Output the (x, y) coordinate of the center of the cell containing the given text.  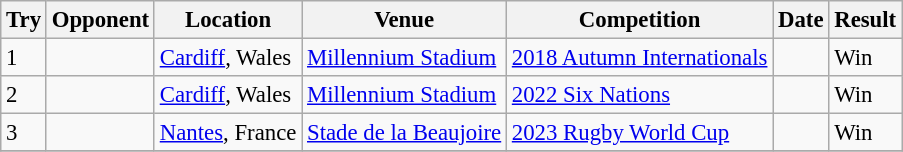
Date (801, 20)
1 (24, 58)
Result (866, 20)
Location (228, 20)
2018 Autumn Internationals (640, 58)
2022 Six Nations (640, 95)
Competition (640, 20)
2023 Rugby World Cup (640, 133)
2 (24, 95)
Venue (404, 20)
3 (24, 133)
Try (24, 20)
Nantes, France (228, 133)
Stade de la Beaujoire (404, 133)
Opponent (100, 20)
